Scan for the cell matching the given text and deliver its (X, Y) coordinate at center. 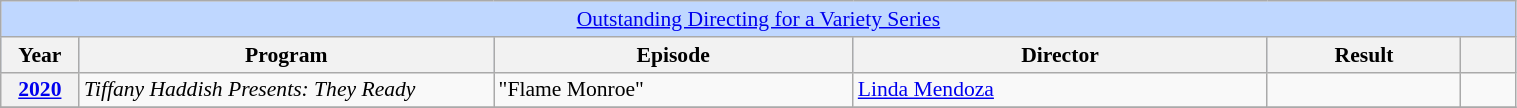
Linda Mendoza (1060, 90)
Tiffany Haddish Presents: They Ready (286, 90)
Episode (674, 55)
Year (40, 55)
Program (286, 55)
2020 (40, 90)
"Flame Monroe" (674, 90)
Outstanding Directing for a Variety Series (758, 19)
Result (1364, 55)
Director (1060, 55)
